Locate the cell with the specified text and output its (x, y) center coordinate. 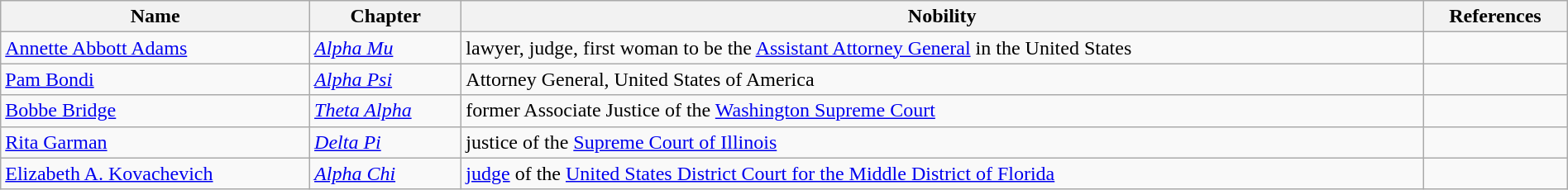
Alpha Psi (385, 79)
Annette Abbott Adams (155, 48)
Elizabeth A. Kovachevich (155, 173)
Rita Garman (155, 142)
Alpha Mu (385, 48)
Chapter (385, 17)
Attorney General, United States of America (943, 79)
Delta Pi (385, 142)
Nobility (943, 17)
judge of the United States District Court for the Middle District of Florida (943, 173)
Name (155, 17)
References (1495, 17)
Pam Bondi (155, 79)
lawyer, judge, first woman to be the Assistant Attorney General in the United States (943, 48)
Theta Alpha (385, 111)
justice of the Supreme Court of Illinois (943, 142)
Bobbe Bridge (155, 111)
former Associate Justice of the Washington Supreme Court (943, 111)
Alpha Chi (385, 173)
